Return the (X, Y) coordinate for the center point of the cell that contains the specified text.  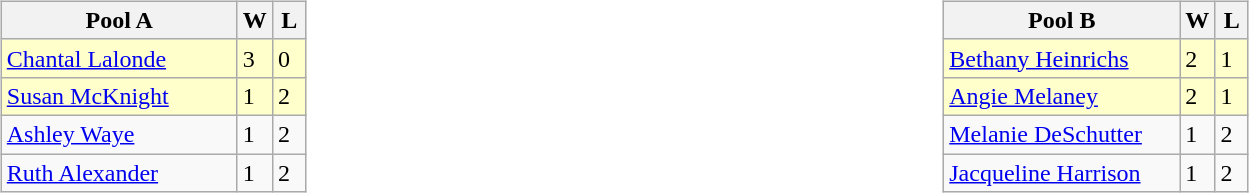
Melanie DeSchutter (1062, 134)
Pool A (119, 20)
Susan McKnight (119, 96)
0 (289, 58)
Chantal Lalonde (119, 58)
3 (254, 58)
Ruth Alexander (119, 173)
Jacqueline Harrison (1062, 173)
Bethany Heinrichs (1062, 58)
Angie Melaney (1062, 96)
Ashley Waye (119, 134)
Pool B (1062, 20)
